Determine the [x, y] coordinate at the center of the cell enclosing the given text.  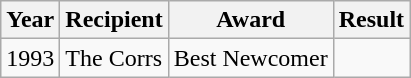
Year [30, 20]
1993 [30, 58]
Award [250, 20]
The Corrs [114, 58]
Result [371, 20]
Best Newcomer [250, 58]
Recipient [114, 20]
